From the cell containing the given text, extract its center point as (X, Y) coordinate. 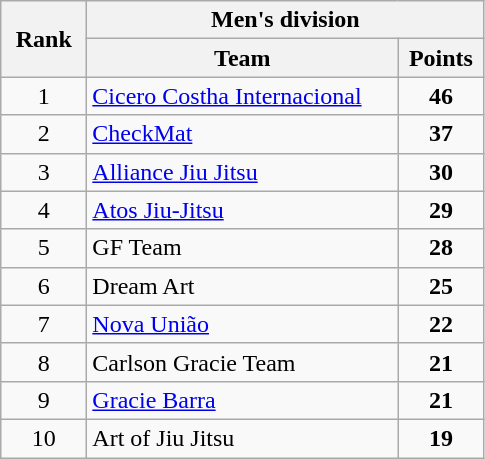
46 (441, 96)
22 (441, 324)
2 (44, 134)
GF Team (242, 248)
7 (44, 324)
30 (441, 172)
3 (44, 172)
Cicero Costha Internacional (242, 96)
Art of Jiu Jitsu (242, 438)
Rank (44, 39)
8 (44, 362)
Points (441, 58)
9 (44, 400)
CheckMat (242, 134)
5 (44, 248)
Carlson Gracie Team (242, 362)
25 (441, 286)
Men's division (286, 20)
19 (441, 438)
29 (441, 210)
1 (44, 96)
10 (44, 438)
37 (441, 134)
Atos Jiu-Jitsu (242, 210)
Gracie Barra (242, 400)
4 (44, 210)
6 (44, 286)
28 (441, 248)
Alliance Jiu Jitsu (242, 172)
Dream Art (242, 286)
Nova União (242, 324)
Team (242, 58)
